Capture the cell that displays the provided text and extract its (X, Y) central coordinate. 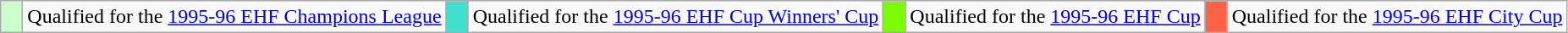
Qualified for the 1995-96 EHF Cup (1055, 17)
Qualified for the 1995-96 EHF Champions League (234, 17)
Qualified for the 1995-96 EHF Cup Winners' Cup (675, 17)
Qualified for the 1995-96 EHF City Cup (1397, 17)
